Extract the (x, y) coordinate from the center of the cell holding the provided text.  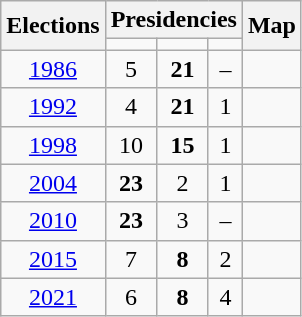
1992 (53, 107)
Elections (53, 26)
7 (131, 259)
10 (131, 145)
5 (131, 69)
15 (183, 145)
2015 (53, 259)
Presidencies (174, 20)
2004 (53, 183)
6 (131, 297)
2021 (53, 297)
3 (183, 221)
1998 (53, 145)
Map (272, 26)
2010 (53, 221)
1986 (53, 69)
